Provide the [x, y] coordinate of the cell's center where the given text is located.  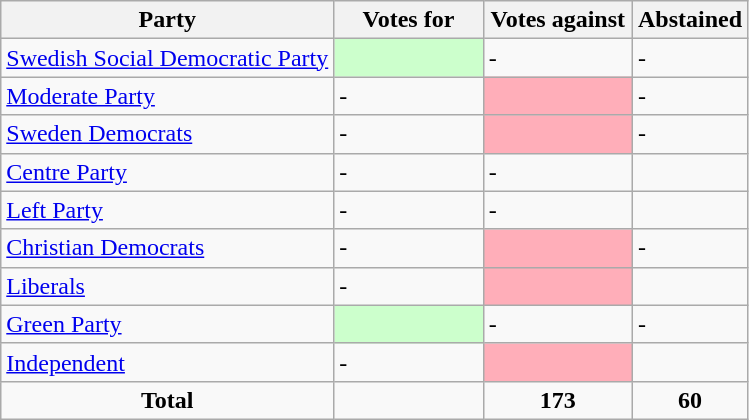
Independent [168, 362]
Moderate Party [168, 96]
Party [168, 20]
Sweden Democrats [168, 134]
Centre Party [168, 172]
Swedish Social Democratic Party [168, 58]
Votes for [408, 20]
Christian Democrats [168, 248]
Green Party [168, 324]
Abstained [690, 20]
173 [558, 400]
Total [168, 400]
Votes against [558, 20]
Left Party [168, 210]
Liberals [168, 286]
60 [690, 400]
